Return the [x, y] coordinate for the center point of the cell that contains the specified text.  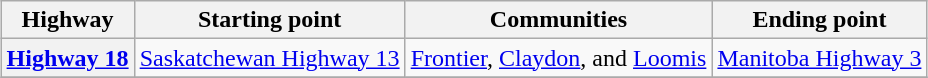
Frontier, Claydon, and Loomis [558, 58]
Starting point [270, 20]
Manitoba Highway 3 [820, 58]
Highway [68, 20]
Highway 18 [68, 58]
Saskatchewan Highway 13 [270, 58]
Ending point [820, 20]
Communities [558, 20]
